Output the [X, Y] coordinate of the center of the cell containing the given text.  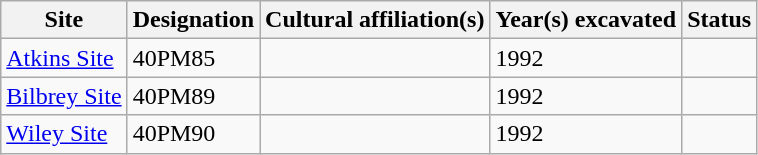
40PM90 [193, 134]
Designation [193, 20]
40PM89 [193, 96]
Bilbrey Site [64, 96]
Status [720, 20]
40PM85 [193, 58]
Wiley Site [64, 134]
Year(s) excavated [586, 20]
Atkins Site [64, 58]
Site [64, 20]
Cultural affiliation(s) [375, 20]
